From the cell containing the given text, extract its center point as [x, y] coordinate. 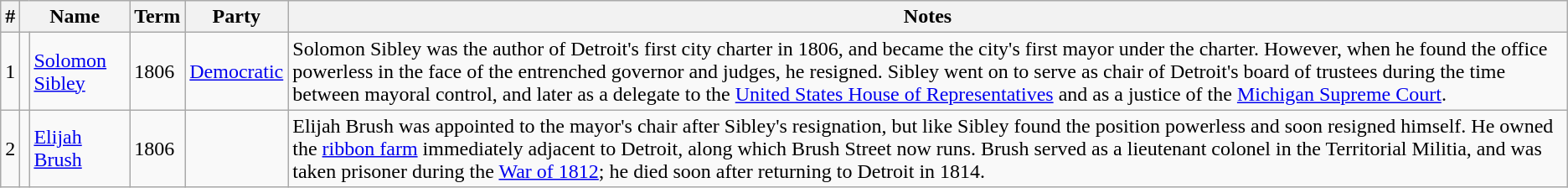
2 [10, 149]
Term [157, 17]
Elijah Brush [80, 149]
Notes [928, 17]
# [10, 17]
Party [236, 17]
Democratic [236, 71]
Solomon Sibley [80, 71]
Name [75, 17]
1 [10, 71]
